Return the [X, Y] coordinate for the center point of the cell that contains the specified text.  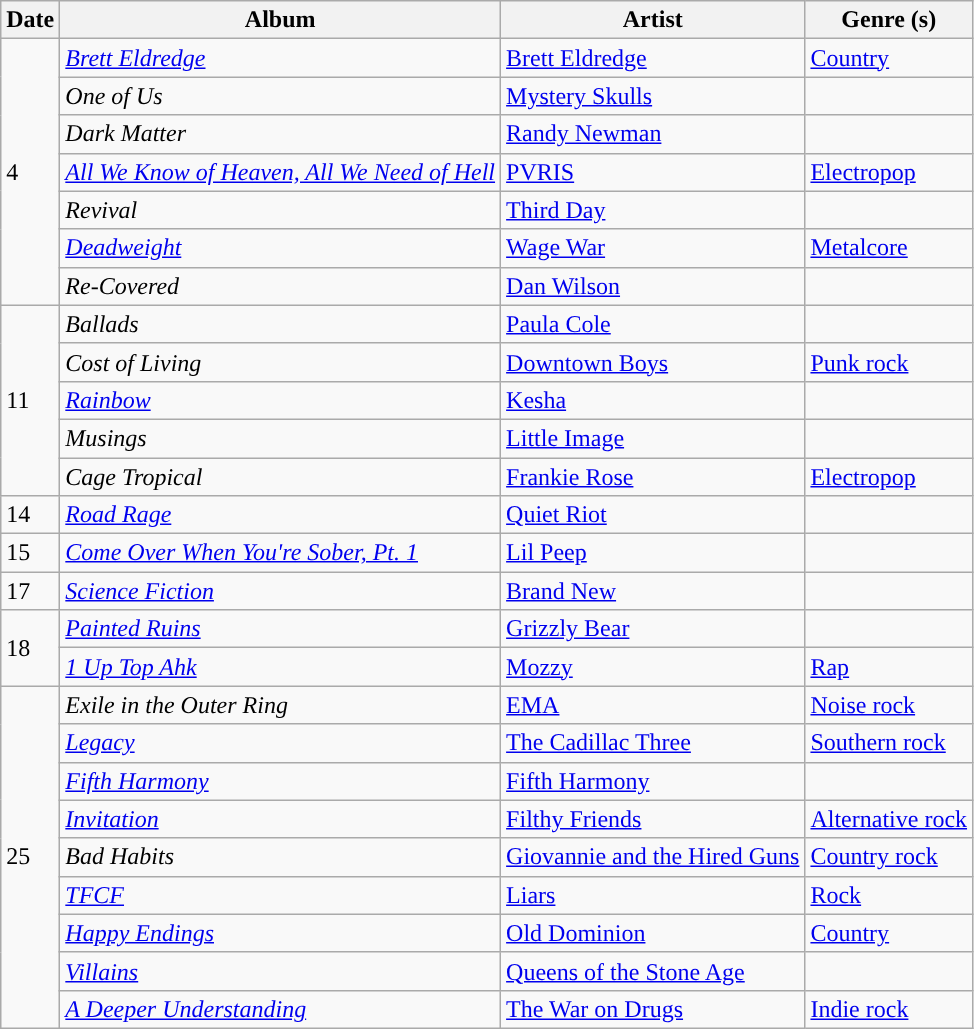
Invitation [280, 819]
Rock [889, 895]
Alternative rock [889, 819]
Country rock [889, 857]
Date [30, 20]
All We Know of Heaven, All We Need of Hell [280, 172]
Wage War [653, 248]
Cost of Living [280, 362]
Bad Habits [280, 857]
Queens of the Stone Age [653, 971]
Little Image [653, 438]
Old Dominion [653, 933]
The Cadillac Three [653, 743]
A Deeper Understanding [280, 1009]
Liars [653, 895]
Revival [280, 210]
Science Fiction [280, 591]
17 [30, 591]
1 Up Top Ahk [280, 667]
Metalcore [889, 248]
Randy Newman [653, 134]
11 [30, 400]
Rainbow [280, 400]
Giovannie and the Hired Guns [653, 857]
Dark Matter [280, 134]
Road Rage [280, 515]
Paula Cole [653, 324]
Villains [280, 971]
The War on Drugs [653, 1009]
Third Day [653, 210]
Grizzly Bear [653, 629]
Noise rock [889, 705]
Punk rock [889, 362]
Exile in the Outer Ring [280, 705]
Happy Endings [280, 933]
Deadweight [280, 248]
TFCF [280, 895]
Quiet Riot [653, 515]
PVRIS [653, 172]
Genre (s) [889, 20]
Downtown Boys [653, 362]
15 [30, 553]
Kesha [653, 400]
Frankie Rose [653, 477]
Mozzy [653, 667]
18 [30, 648]
Lil Peep [653, 553]
Painted Ruins [280, 629]
Indie rock [889, 1009]
Rap [889, 667]
Ballads [280, 324]
One of Us [280, 96]
Musings [280, 438]
Legacy [280, 743]
Mystery Skulls [653, 96]
Brand New [653, 591]
Filthy Friends [653, 819]
EMA [653, 705]
4 [30, 172]
Album [280, 20]
14 [30, 515]
Southern rock [889, 743]
Dan Wilson [653, 286]
25 [30, 858]
Cage Tropical [280, 477]
Come Over When You're Sober, Pt. 1 [280, 553]
Re-Covered [280, 286]
Artist [653, 20]
